Return the [X, Y] coordinate for the center point of the cell that contains the specified text.  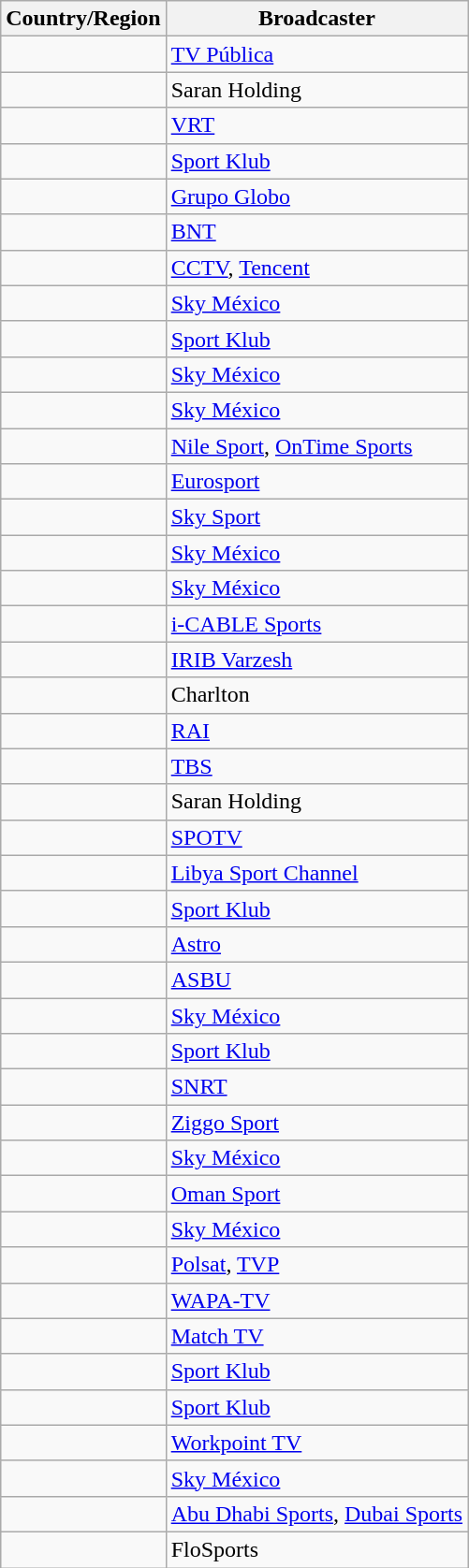
ASBU [316, 980]
Workpoint TV [316, 1443]
Libya Sport Channel [316, 873]
VRT [316, 125]
TBS [316, 766]
WAPA-TV [316, 1300]
Abu Dhabi Sports, Dubai Sports [316, 1514]
Nile Sport, OnTime Sports [316, 446]
BNT [316, 232]
FloSports [316, 1549]
Oman Sport [316, 1194]
CCTV, Tencent [316, 268]
Astro [316, 944]
Ziggo Sport [316, 1123]
RAI [316, 731]
Broadcaster [316, 19]
Sky Sport [316, 517]
SNRT [316, 1087]
i-CABLE Sports [316, 624]
TV Pública [316, 54]
Grupo Globo [316, 196]
Charlton [316, 695]
IRIB Varzesh [316, 660]
SPOTV [316, 837]
Country/Region [83, 19]
Eurosport [316, 482]
Match TV [316, 1336]
Polsat, TVP [316, 1265]
